Return (X, Y) of the center of cell containing provided text 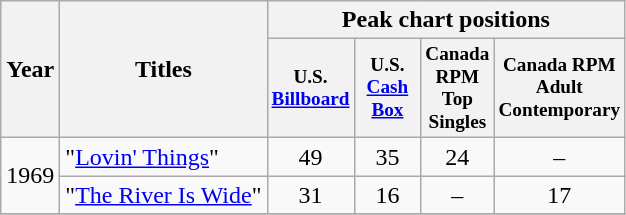
16 (388, 195)
Year (30, 70)
"The River Is Wide" (164, 195)
31 (310, 195)
"Lovin' Things" (164, 157)
U.S. Billboard (310, 88)
24 (458, 157)
Canada RPM Adult Contemporary (560, 88)
17 (560, 195)
Titles (164, 70)
Canada RPM Top Singles (458, 88)
49 (310, 157)
U.S. Cash Box (388, 88)
1969 (30, 176)
Peak chart positions (446, 20)
35 (388, 157)
